Output the [X, Y] coordinate of the center of the cell containing the given text.  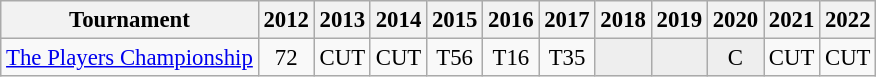
2016 [511, 20]
Tournament [130, 20]
2017 [567, 20]
2022 [848, 20]
2021 [792, 20]
The Players Championship [130, 58]
2013 [342, 20]
2019 [679, 20]
2018 [623, 20]
2012 [286, 20]
2014 [398, 20]
T56 [455, 58]
T16 [511, 58]
2015 [455, 20]
2020 [735, 20]
C [735, 58]
72 [286, 58]
T35 [567, 58]
